For the text-containing cell, return its midpoint in [x, y] coordinate format. 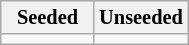
Seeded [48, 17]
Unseeded [140, 17]
